From the cell containing the given text, extract its center point as [x, y] coordinate. 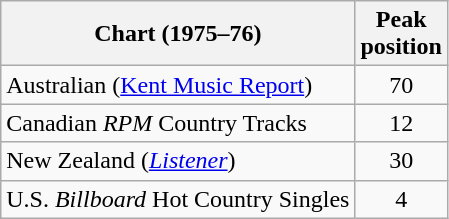
70 [401, 85]
New Zealand (Listener) [178, 161]
Chart (1975–76) [178, 34]
U.S. Billboard Hot Country Singles [178, 199]
Peakposition [401, 34]
Canadian RPM Country Tracks [178, 123]
12 [401, 123]
4 [401, 199]
30 [401, 161]
Australian (Kent Music Report) [178, 85]
